Detect which cell encompasses the target text, then output its (X, Y) center coordinate. 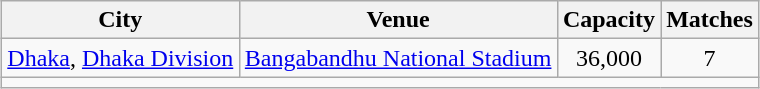
Matches (710, 20)
Capacity (608, 20)
Bangabandhu National Stadium (398, 58)
36,000 (608, 58)
City (120, 20)
Venue (398, 20)
7 (710, 58)
Dhaka, Dhaka Division (120, 58)
